Determine the [X, Y] coordinate at the center of the cell enclosing the given text.  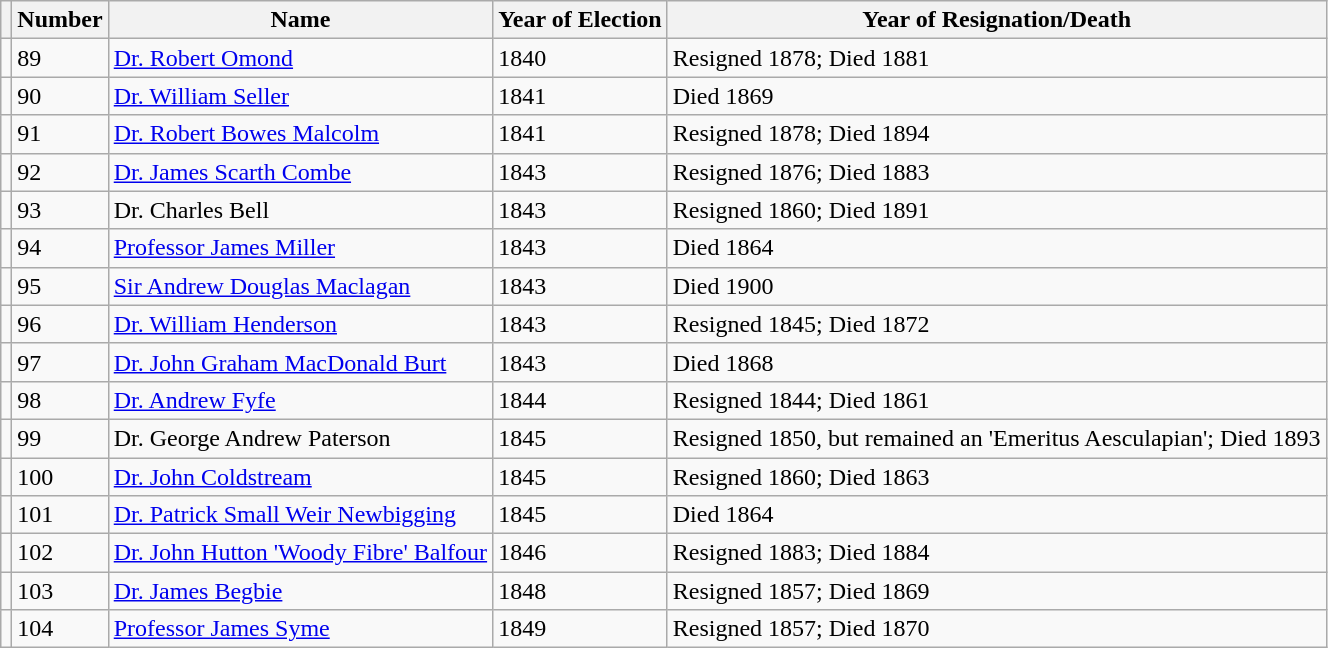
103 [60, 591]
Dr. Charles Bell [300, 210]
101 [60, 515]
Name [300, 20]
Resigned 1850, but remained an 'Emeritus Aesculapian'; Died 1893 [996, 438]
1848 [580, 591]
Dr. Robert Bowes Malcolm [300, 134]
Dr. James Begbie [300, 591]
Resigned 1878; Died 1894 [996, 134]
Sir Andrew Douglas Maclagan [300, 286]
Dr. George Andrew Paterson [300, 438]
Resigned 1860; Died 1863 [996, 477]
Year of Resignation/Death [996, 20]
Resigned 1845; Died 1872 [996, 324]
Resigned 1860; Died 1891 [996, 210]
Number [60, 20]
Dr. William Seller [300, 96]
Resigned 1883; Died 1884 [996, 553]
1849 [580, 629]
90 [60, 96]
96 [60, 324]
100 [60, 477]
Dr. John Hutton 'Woody Fibre' Balfour [300, 553]
91 [60, 134]
Resigned 1857; Died 1869 [996, 591]
Dr. John Coldstream [300, 477]
89 [60, 58]
Resigned 1878; Died 1881 [996, 58]
Dr. John Graham MacDonald Burt [300, 362]
Resigned 1844; Died 1861 [996, 400]
Resigned 1876; Died 1883 [996, 172]
98 [60, 400]
104 [60, 629]
99 [60, 438]
102 [60, 553]
93 [60, 210]
92 [60, 172]
Died 1900 [996, 286]
Died 1869 [996, 96]
Dr. James Scarth Combe [300, 172]
Dr. Patrick Small Weir Newbigging [300, 515]
Dr. Robert Omond [300, 58]
Dr. William Henderson [300, 324]
97 [60, 362]
Professor James Miller [300, 248]
94 [60, 248]
1846 [580, 553]
1840 [580, 58]
Year of Election [580, 20]
Resigned 1857; Died 1870 [996, 629]
1844 [580, 400]
Professor James Syme [300, 629]
Died 1868 [996, 362]
Dr. Andrew Fyfe [300, 400]
95 [60, 286]
